Pinpoint the cell where the given text exists, returning its [x, y] midpoint coordinate. 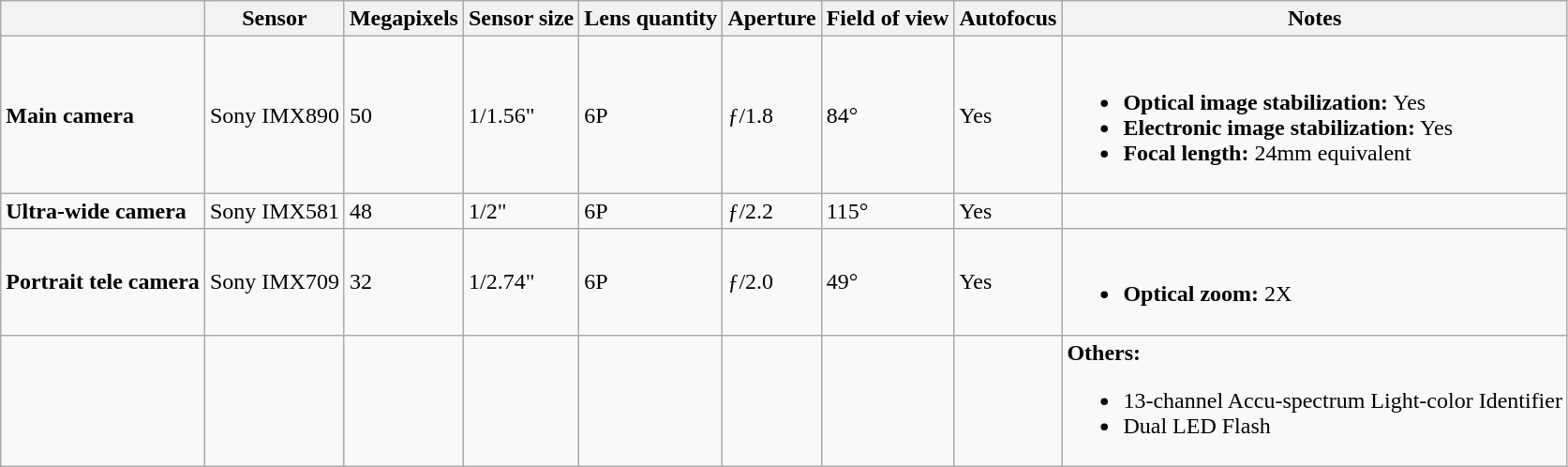
115° [888, 211]
Field of view [888, 19]
1/1.56" [521, 114]
1/2" [521, 211]
49° [888, 281]
Sony IMX890 [274, 114]
84° [888, 114]
Sensor size [521, 19]
Sony IMX709 [274, 281]
Ultra-wide camera [103, 211]
ƒ/2.0 [772, 281]
Main camera [103, 114]
ƒ/1.8 [772, 114]
Optical zoom: 2X [1315, 281]
48 [403, 211]
Sensor [274, 19]
Optical image stabilization: YesElectronic image stabilization: YesFocal length: 24mm equivalent [1315, 114]
Megapixels [403, 19]
Aperture [772, 19]
Sony IMX581 [274, 211]
Notes [1315, 19]
Autofocus [1008, 19]
1/2.74" [521, 281]
ƒ/2.2 [772, 211]
Portrait tele camera [103, 281]
Lens quantity [650, 19]
32 [403, 281]
50 [403, 114]
Others:13-channel Accu-spectrum Light-color IdentifierDual LED Flash [1315, 400]
